Capture the cell that displays the provided text and extract its (X, Y) central coordinate. 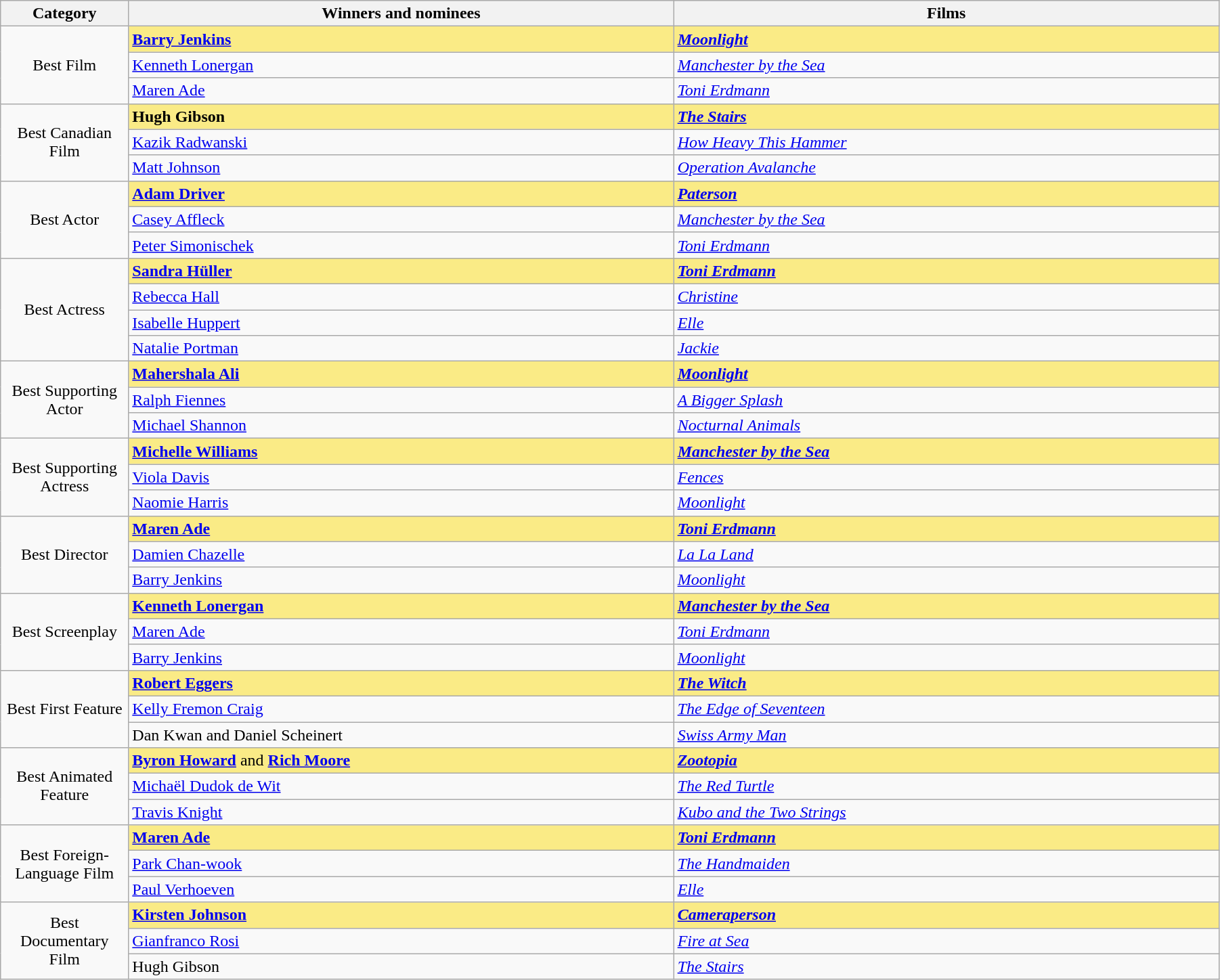
Viola Davis (401, 477)
La La Land (946, 554)
Kubo and the Two Strings (946, 812)
Best Supporting Actress (65, 477)
Matt Johnson (401, 168)
Casey Affleck (401, 219)
Michael Shannon (401, 426)
Ralph Fiennes (401, 400)
Best Screenplay (65, 631)
Fire at Sea (946, 941)
Byron Howard and Rich Moore (401, 761)
Winners and nominees (401, 14)
Best Canadian Film (65, 142)
Operation Avalanche (946, 168)
Damien Chazelle (401, 554)
Cameraperson (946, 915)
Michaël Dudok de Wit (401, 786)
Zootopia (946, 761)
How Heavy This Hammer (946, 142)
The Red Turtle (946, 786)
Best Foreign-Language Film (65, 864)
The Witch (946, 683)
Peter Simonischek (401, 245)
Christine (946, 296)
Adam Driver (401, 194)
Natalie Portman (401, 349)
Mahershala Ali (401, 374)
Best Director (65, 554)
Robert Eggers (401, 683)
Naomie Harris (401, 503)
Park Chan-wook (401, 864)
Isabelle Huppert (401, 323)
Sandra Hüller (401, 271)
Kelly Fremon Craig (401, 709)
Films (946, 14)
Gianfranco Rosi (401, 941)
Kazik Radwanski (401, 142)
Michelle Williams (401, 451)
Best Supporting Actor (65, 400)
Dan Kwan and Daniel Scheinert (401, 734)
Best Documentary Film (65, 941)
Rebecca Hall (401, 296)
Jackie (946, 349)
The Edge of Seventeen (946, 709)
Travis Knight (401, 812)
Paul Verhoeven (401, 889)
A Bigger Splash (946, 400)
Best Film (65, 65)
Kirsten Johnson (401, 915)
Best Actor (65, 219)
Nocturnal Animals (946, 426)
Paterson (946, 194)
Best Animated Feature (65, 786)
Swiss Army Man (946, 734)
Fences (946, 477)
Best Actress (65, 309)
Best First Feature (65, 709)
Category (65, 14)
The Handmaiden (946, 864)
